Detect which cell encompasses the target text, then output its [x, y] center coordinate. 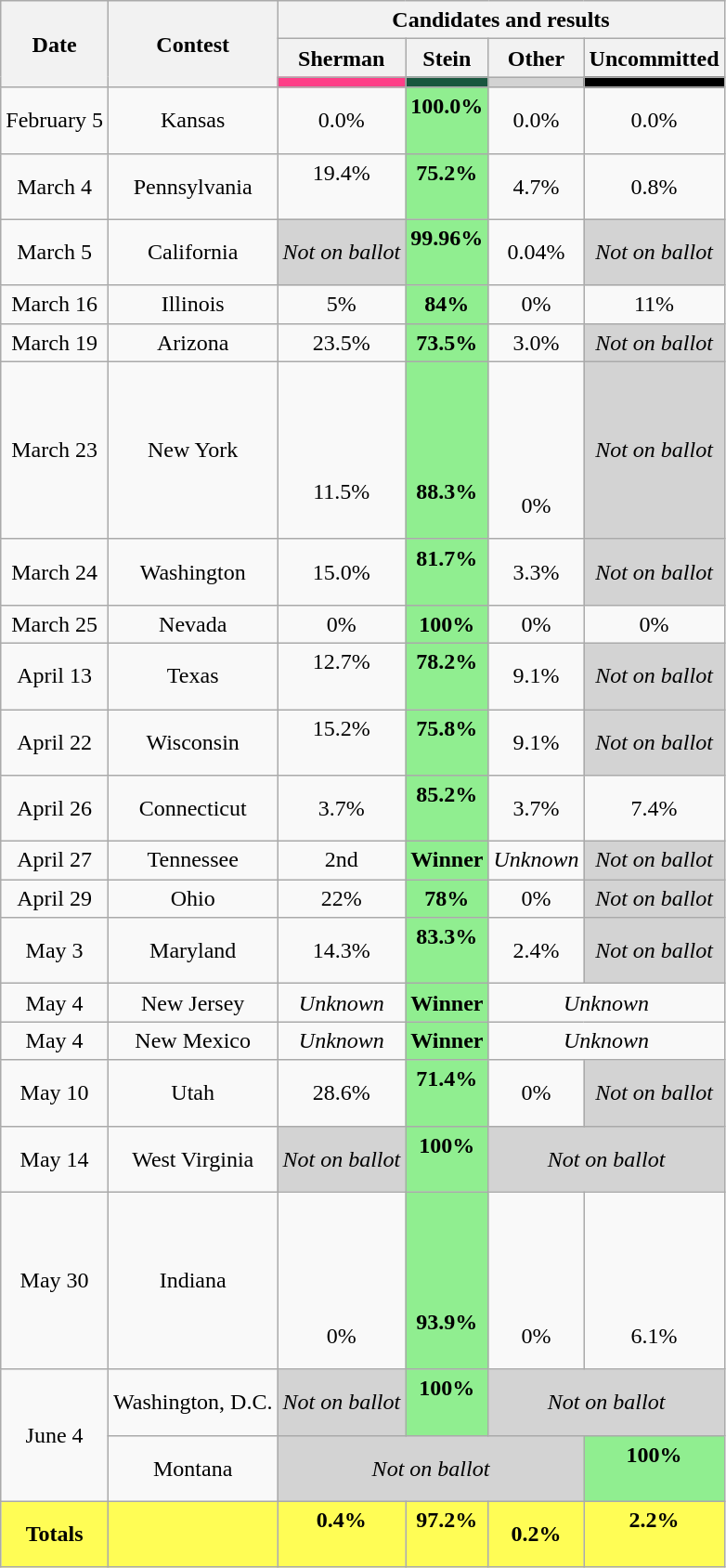
97.2% [447, 1535]
Maryland [192, 951]
Stein [447, 58]
93.9% [447, 1280]
14.3% [342, 951]
April 27 [55, 860]
California [192, 253]
22% [342, 899]
March 25 [55, 624]
7.4% [654, 808]
April 13 [55, 676]
April 22 [55, 743]
May 3 [55, 951]
11.5% [342, 450]
99.96% [447, 253]
Uncommitted [654, 58]
New Mexico [192, 1040]
West Virginia [192, 1159]
23.5% [342, 342]
Contest [192, 45]
Texas [192, 676]
Candidates and results [501, 20]
75.2% [447, 186]
Connecticut [192, 808]
New York [192, 450]
Sherman [342, 58]
Nevada [192, 624]
Date [55, 45]
11% [654, 305]
3.0% [537, 342]
February 5 [55, 121]
19.4% [342, 186]
Arizona [192, 342]
Indiana [192, 1280]
78% [447, 899]
Montana [192, 1468]
Other [537, 58]
84% [447, 305]
March 19 [55, 342]
28.6% [342, 1092]
0.04% [537, 253]
2.2% [654, 1535]
4.7% [537, 186]
15.0% [342, 572]
Washington [192, 572]
Pennsylvania [192, 186]
2nd [342, 860]
83.3% [447, 951]
Tennessee [192, 860]
May 14 [55, 1159]
0.8% [654, 186]
100.0% [447, 121]
6.1% [654, 1280]
April 26 [55, 808]
12.7% [342, 676]
March 23 [55, 450]
Ohio [192, 899]
March 4 [55, 186]
March 16 [55, 305]
75.8% [447, 743]
81.7% [447, 572]
88.3% [447, 450]
May 10 [55, 1092]
Washington, D.C. [192, 1403]
March 5 [55, 253]
June 4 [55, 1435]
2.4% [537, 951]
May 30 [55, 1280]
3.3% [537, 572]
5% [342, 305]
Totals [55, 1535]
Wisconsin [192, 743]
New Jersey [192, 1003]
78.2% [447, 676]
73.5% [447, 342]
0.2% [537, 1535]
0.4% [342, 1535]
Illinois [192, 305]
April 29 [55, 899]
Utah [192, 1092]
15.2% [342, 743]
March 24 [55, 572]
Kansas [192, 121]
71.4% [447, 1092]
85.2% [447, 808]
